Pinpoint the cell where the given text exists, returning its [X, Y] midpoint coordinate. 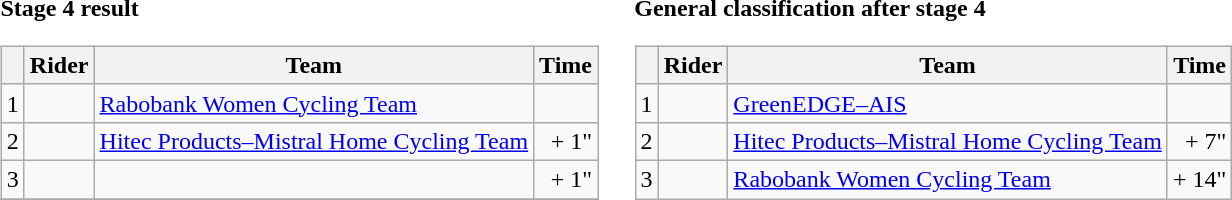
GreenEDGE–AIS [948, 103]
+ 7" [1199, 141]
+ 14" [1199, 179]
